Detect which cell encompasses the target text, then output its (X, Y) center coordinate. 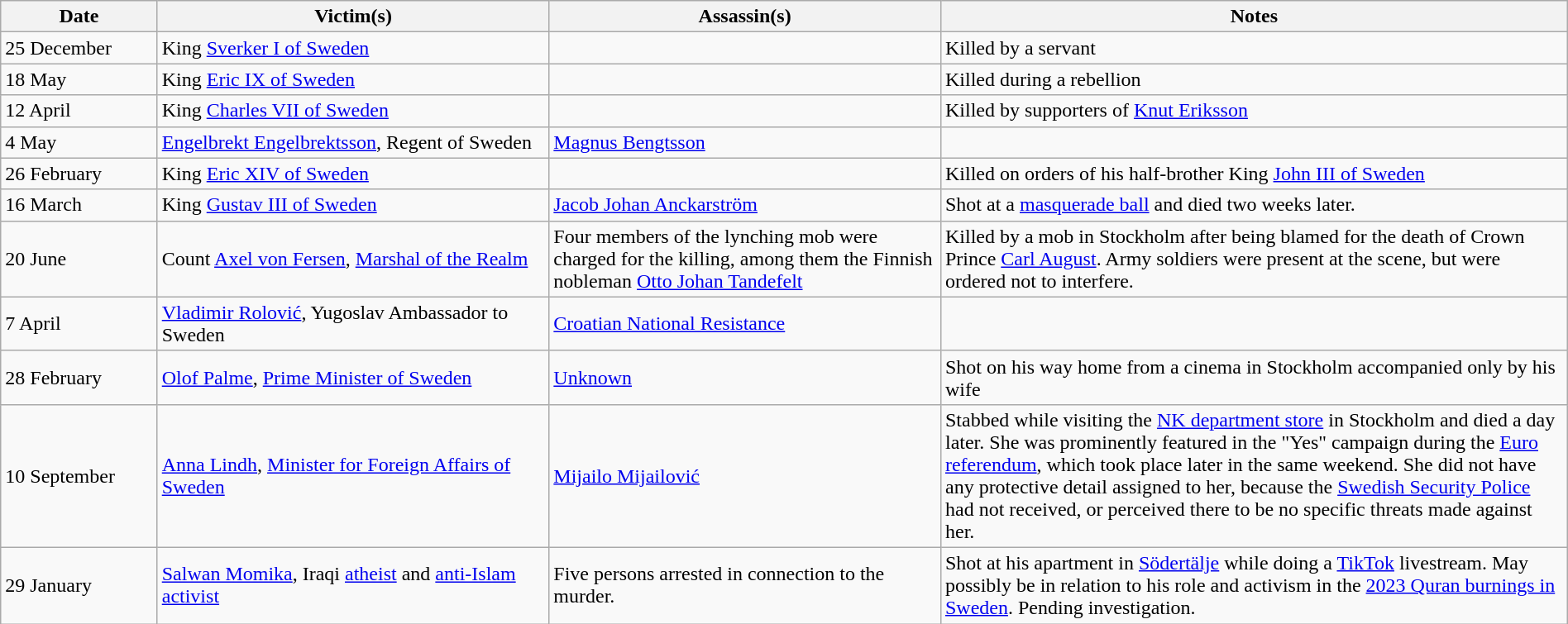
Count Axel von Fersen, Marshal of the Realm (353, 259)
Killed during a rebellion (1254, 79)
King Eric IX of Sweden (353, 79)
Vladimir Rolović, Yugoslav Ambassador to Sweden (353, 324)
28 February (79, 377)
Five persons arrested in connection to the murder. (745, 585)
Victim(s) (353, 17)
Killed by a servant (1254, 48)
Jacob Johan Anckarström (745, 205)
4 May (79, 142)
25 December (79, 48)
Croatian National Resistance (745, 324)
7 April (79, 324)
King Sverker I of Sweden (353, 48)
Shot on his way home from a cinema in Stockholm accompanied only by his wife (1254, 377)
Killed by supporters of Knut Eriksson (1254, 111)
Unknown (745, 377)
10 September (79, 476)
Salwan Momika, Iraqi atheist and anti-Islam activist (353, 585)
Assassin(s) (745, 17)
Shot at a masquerade ball and died two weeks later. (1254, 205)
Anna Lindh, Minister for Foreign Affairs of Sweden (353, 476)
Notes (1254, 17)
29 January (79, 585)
King Eric XIV of Sweden (353, 174)
King Gustav III of Sweden (353, 205)
Olof Palme, Prime Minister of Sweden (353, 377)
Date (79, 17)
18 May (79, 79)
Killed on orders of his half-brother King John III of Sweden (1254, 174)
26 February (79, 174)
Four members of the lynching mob were charged for the killing, among them the Finnish nobleman Otto Johan Tandefelt (745, 259)
16 March (79, 205)
Engelbrekt Engelbrektsson, Regent of Sweden (353, 142)
Mijailo Mijailović (745, 476)
King Charles VII of Sweden (353, 111)
20 June (79, 259)
Magnus Bengtsson (745, 142)
12 April (79, 111)
